Search for the cell housing the specified text and yield its [X, Y] center coordinate. 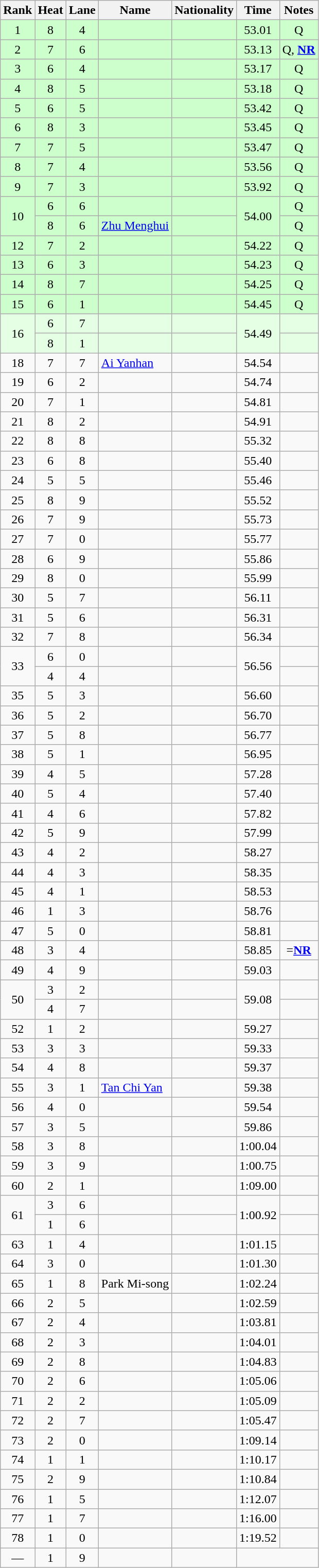
21 [17, 421]
57.99 [258, 833]
1:00.04 [258, 1146]
57.28 [258, 774]
1:05.09 [258, 1401]
29 [17, 578]
76 [17, 1499]
54.74 [258, 382]
53.17 [258, 69]
27 [17, 539]
16 [17, 333]
53.01 [258, 30]
12 [17, 245]
72 [17, 1420]
56.11 [258, 598]
Ai Yanhan [135, 363]
71 [17, 1401]
41 [17, 813]
31 [17, 618]
33 [17, 666]
— [17, 1558]
47 [17, 931]
56.34 [258, 637]
1:00.92 [258, 1215]
56.60 [258, 696]
1:10.17 [258, 1459]
1:19.52 [258, 1538]
58.85 [258, 950]
1:01.15 [258, 1244]
59.54 [258, 1107]
67 [17, 1323]
55.73 [258, 519]
59.38 [258, 1087]
57.40 [258, 794]
1:04.01 [258, 1342]
55.40 [258, 461]
57.82 [258, 813]
55.52 [258, 500]
53.18 [258, 89]
55.86 [258, 558]
75 [17, 1479]
1:09.00 [258, 1185]
65 [17, 1283]
56.31 [258, 618]
59.33 [258, 1048]
35 [17, 696]
55 [17, 1087]
54.81 [258, 402]
1:00.75 [258, 1166]
Name [135, 10]
58.53 [258, 892]
59.27 [258, 1029]
56 [17, 1107]
1:04.83 [258, 1362]
54.54 [258, 363]
53.56 [258, 167]
64 [17, 1264]
Tan Chi Yan [135, 1087]
61 [17, 1215]
Lane [82, 10]
59.08 [258, 999]
Nationality [204, 10]
28 [17, 558]
54.23 [258, 265]
19 [17, 382]
77 [17, 1519]
50 [17, 999]
1:05.47 [258, 1420]
45 [17, 892]
58.35 [258, 872]
59 [17, 1166]
1:02.24 [258, 1283]
66 [17, 1303]
23 [17, 461]
37 [17, 735]
56.95 [258, 754]
Heat [50, 10]
58.27 [258, 852]
1:02.59 [258, 1303]
36 [17, 715]
22 [17, 441]
32 [17, 637]
54.49 [258, 333]
57 [17, 1126]
1:05.06 [258, 1381]
55.46 [258, 480]
30 [17, 598]
53.47 [258, 147]
59.37 [258, 1068]
44 [17, 872]
56.70 [258, 715]
15 [17, 304]
54.45 [258, 304]
59.86 [258, 1126]
58.76 [258, 911]
1:10.84 [258, 1479]
55.77 [258, 539]
58 [17, 1146]
46 [17, 911]
39 [17, 774]
54.00 [258, 216]
40 [17, 794]
1:01.30 [258, 1264]
58.81 [258, 931]
Time [258, 10]
1:12.07 [258, 1499]
60 [17, 1185]
53.42 [258, 108]
48 [17, 950]
68 [17, 1342]
69 [17, 1362]
74 [17, 1459]
1:03.81 [258, 1323]
1:09.14 [258, 1440]
54.91 [258, 421]
55.99 [258, 578]
56.77 [258, 735]
53.13 [258, 49]
Notes [298, 10]
53.45 [258, 128]
63 [17, 1244]
78 [17, 1538]
54.22 [258, 245]
13 [17, 265]
Rank [17, 10]
18 [17, 363]
1:16.00 [258, 1519]
54 [17, 1068]
42 [17, 833]
53.92 [258, 186]
26 [17, 519]
20 [17, 402]
55.32 [258, 441]
70 [17, 1381]
Park Mi-song [135, 1283]
25 [17, 500]
43 [17, 852]
=NR [298, 950]
56.56 [258, 666]
10 [17, 216]
Q, NR [298, 49]
52 [17, 1029]
14 [17, 285]
49 [17, 970]
38 [17, 754]
Zhu Menghui [135, 225]
59.03 [258, 970]
54.25 [258, 285]
73 [17, 1440]
24 [17, 480]
53 [17, 1048]
